Find where the given text appears and provide that cell's center as [x, y] coordinate. 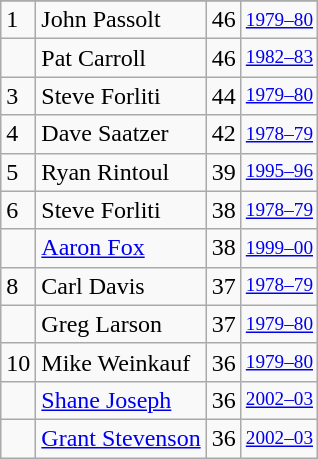
4 [18, 134]
6 [18, 210]
8 [18, 286]
John Passolt [121, 20]
Ryan Rintoul [121, 172]
1 [18, 20]
Pat Carroll [121, 58]
1999–00 [279, 248]
Greg Larson [121, 324]
Dave Saatzer [121, 134]
10 [18, 362]
42 [224, 134]
1982–83 [279, 58]
Grant Stevenson [121, 438]
Shane Joseph [121, 400]
1995–96 [279, 172]
Mike Weinkauf [121, 362]
44 [224, 96]
3 [18, 96]
39 [224, 172]
5 [18, 172]
Aaron Fox [121, 248]
Carl Davis [121, 286]
